Pinpoint the cell where the given text exists, returning its [x, y] midpoint coordinate. 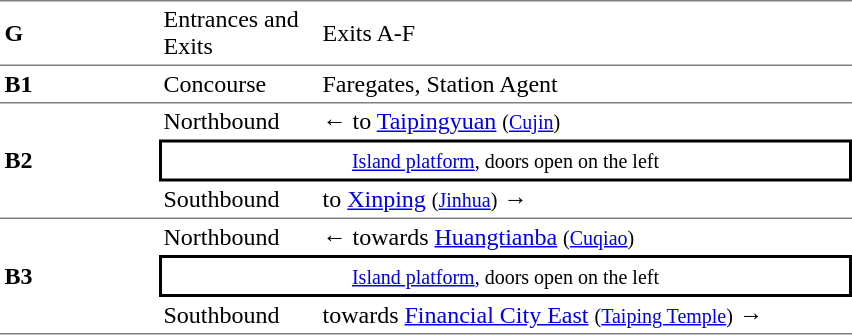
Concourse [238, 85]
to Xinping (Jinhua) → [585, 201]
← to Taipingyuan (Cujin) [585, 122]
B2 [80, 162]
Entrances and Exits [238, 33]
G [80, 33]
Faregates, Station Agent [585, 85]
B1 [80, 85]
← towards Huangtianba (Cuqiao) [585, 237]
towards Financial City East (Taiping Temple) → [585, 316]
B3 [80, 277]
Exits A-F [585, 33]
